Identify which cell holds the provided text, then report its (X, Y) central coordinate. 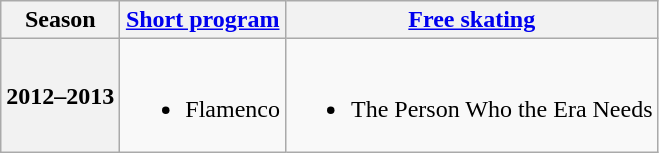
2012–2013 (60, 96)
Short program (203, 20)
The Person Who the Era Needs (472, 96)
Flamenco (203, 96)
Season (60, 20)
Free skating (472, 20)
